Detect which cell encompasses the target text, then output its (x, y) center coordinate. 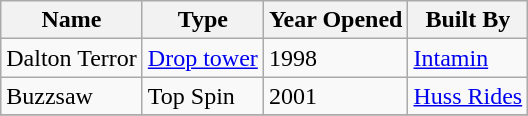
Buzzsaw (72, 96)
Intamin (468, 58)
Built By (468, 20)
Name (72, 20)
Year Opened (336, 20)
Type (202, 20)
2001 (336, 96)
Top Spin (202, 96)
1998 (336, 58)
Drop tower (202, 58)
Dalton Terror (72, 58)
Huss Rides (468, 96)
